Identify which cell holds the provided text, then report its [x, y] central coordinate. 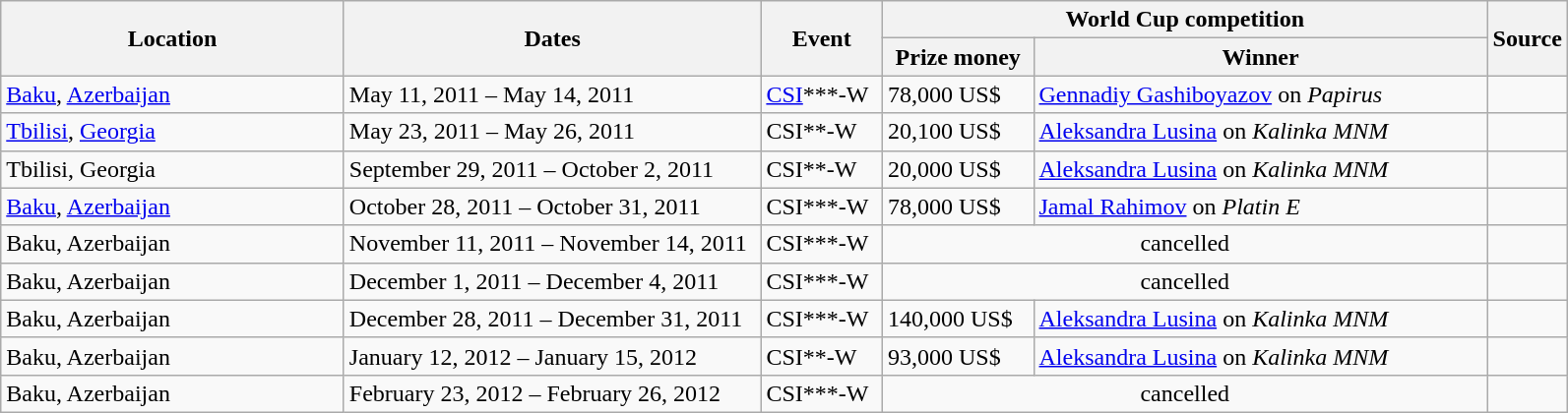
May 11, 2011 – May 14, 2011 [552, 94]
September 29, 2011 – October 2, 2011 [552, 169]
November 11, 2011 – November 14, 2011 [552, 244]
Source [1528, 38]
World Cup competition [1185, 20]
20,100 US$ [958, 132]
Jamal Rahimov on Platin E [1260, 206]
December 28, 2011 – December 31, 2011 [552, 319]
Event [822, 38]
Gennadiy Gashiboyazov on Papirus [1260, 94]
May 23, 2011 – May 26, 2011 [552, 132]
Location [173, 38]
20,000 US$ [958, 169]
October 28, 2011 – October 31, 2011 [552, 206]
Winner [1260, 57]
Dates [552, 38]
93,000 US$ [958, 356]
Prize money [958, 57]
140,000 US$ [958, 319]
December 1, 2011 – December 4, 2011 [552, 281]
February 23, 2012 – February 26, 2012 [552, 393]
January 12, 2012 – January 15, 2012 [552, 356]
